Output the [x, y] coordinate of the center of the cell containing the given text.  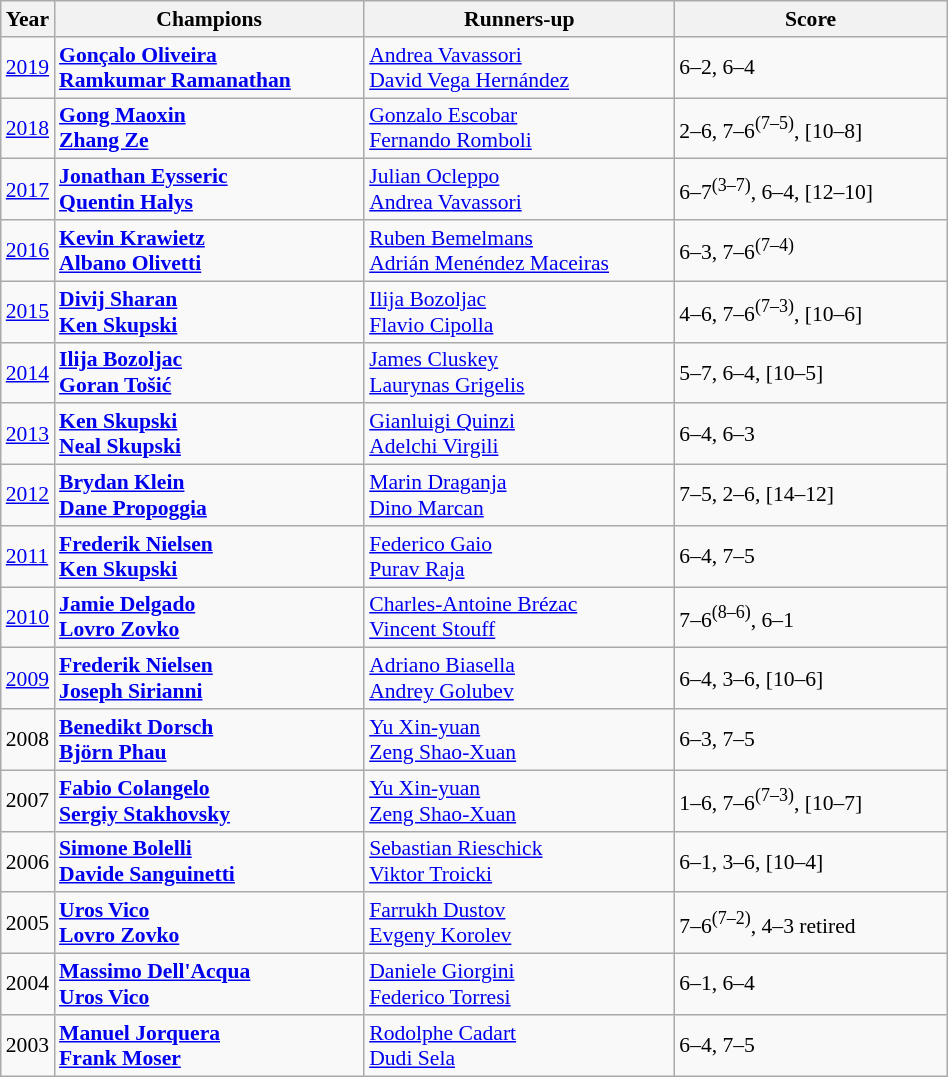
Gianluigi Quinzi Adelchi Virgili [519, 434]
Brydan Klein Dane Propoggia [209, 496]
7–6(7–2), 4–3 retired [810, 924]
Federico Gaio Purav Raja [519, 556]
7–5, 2–6, [14–12] [810, 496]
1–6, 7–6(7–3), [10–7] [810, 800]
Gonzalo Escobar Fernando Romboli [519, 128]
6–4, 3–6, [10–6] [810, 678]
2011 [28, 556]
2010 [28, 618]
4–6, 7–6(7–3), [10–6] [810, 312]
5–7, 6–4, [10–5] [810, 372]
2007 [28, 800]
Manuel Jorquera Frank Moser [209, 1046]
2009 [28, 678]
James Cluskey Laurynas Grigelis [519, 372]
2019 [28, 68]
Ilija Bozoljac Goran Tošić [209, 372]
Ruben Bemelmans Adrián Menéndez Maceiras [519, 250]
Kevin Krawietz Albano Olivetti [209, 250]
Frederik Nielsen Ken Skupski [209, 556]
6–1, 6–4 [810, 984]
Simone Bolelli Davide Sanguinetti [209, 862]
2–6, 7–6(7–5), [10–8] [810, 128]
Score [810, 19]
2017 [28, 190]
2004 [28, 984]
2013 [28, 434]
2014 [28, 372]
Massimo Dell'Acqua Uros Vico [209, 984]
Julian Ocleppo Andrea Vavassori [519, 190]
Daniele Giorgini Federico Torresi [519, 984]
2003 [28, 1046]
6–3, 7–6(7–4) [810, 250]
Divij Sharan Ken Skupski [209, 312]
6–2, 6–4 [810, 68]
2016 [28, 250]
Year [28, 19]
Fabio Colangelo Sergiy Stakhovsky [209, 800]
7–6(8–6), 6–1 [810, 618]
2015 [28, 312]
2006 [28, 862]
Farrukh Dustov Evgeny Korolev [519, 924]
Charles-Antoine Brézac Vincent Stouff [519, 618]
Ken Skupski Neal Skupski [209, 434]
2008 [28, 740]
Adriano Biasella Andrey Golubev [519, 678]
Benedikt Dorsch Björn Phau [209, 740]
2018 [28, 128]
2012 [28, 496]
2005 [28, 924]
Uros Vico Lovro Zovko [209, 924]
Rodolphe Cadart Dudi Sela [519, 1046]
Jonathan Eysseric Quentin Halys [209, 190]
6–3, 7–5 [810, 740]
Frederik Nielsen Joseph Sirianni [209, 678]
Ilija Bozoljac Flavio Cipolla [519, 312]
Jamie Delgado Lovro Zovko [209, 618]
6–4, 6–3 [810, 434]
Champions [209, 19]
Runners-up [519, 19]
Sebastian Rieschick Viktor Troicki [519, 862]
Andrea Vavassori David Vega Hernández [519, 68]
Gong Maoxin Zhang Ze [209, 128]
6–1, 3–6, [10–4] [810, 862]
6–7(3–7), 6–4, [12–10] [810, 190]
Marin Draganja Dino Marcan [519, 496]
Gonçalo Oliveira Ramkumar Ramanathan [209, 68]
